For the text-containing cell, return its midpoint in (X, Y) coordinate format. 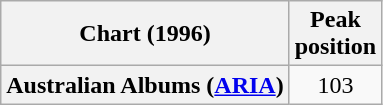
103 (335, 85)
Chart (1996) (145, 34)
Peakposition (335, 34)
Australian Albums (ARIA) (145, 85)
